From the cell containing the given text, extract its center point as [X, Y] coordinate. 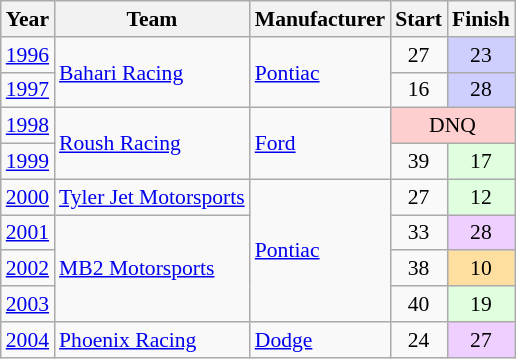
2004 [28, 340]
Roush Racing [152, 144]
40 [418, 304]
Ford [320, 144]
12 [481, 197]
Manufacturer [320, 19]
33 [418, 233]
1997 [28, 90]
MB2 Motorsports [152, 268]
2002 [28, 269]
1999 [28, 162]
38 [418, 269]
Bahari Racing [152, 72]
19 [481, 304]
DNQ [452, 126]
Phoenix Racing [152, 340]
17 [481, 162]
Dodge [320, 340]
10 [481, 269]
1998 [28, 126]
24 [418, 340]
Tyler Jet Motorsports [152, 197]
Finish [481, 19]
16 [418, 90]
1996 [28, 55]
2001 [28, 233]
Year [28, 19]
2003 [28, 304]
2000 [28, 197]
39 [418, 162]
Start [418, 19]
Team [152, 19]
23 [481, 55]
